Extract the [X, Y] coordinate from the center of the cell holding the provided text.  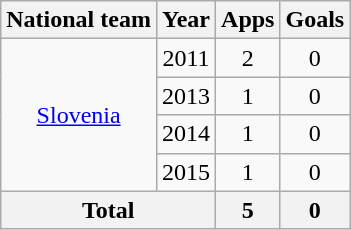
2015 [186, 172]
2 [248, 58]
National team [79, 20]
5 [248, 210]
Goals [315, 20]
Slovenia [79, 115]
2013 [186, 96]
Apps [248, 20]
Year [186, 20]
2014 [186, 134]
Total [108, 210]
2011 [186, 58]
